Identify which cell holds the provided text, then report its (X, Y) central coordinate. 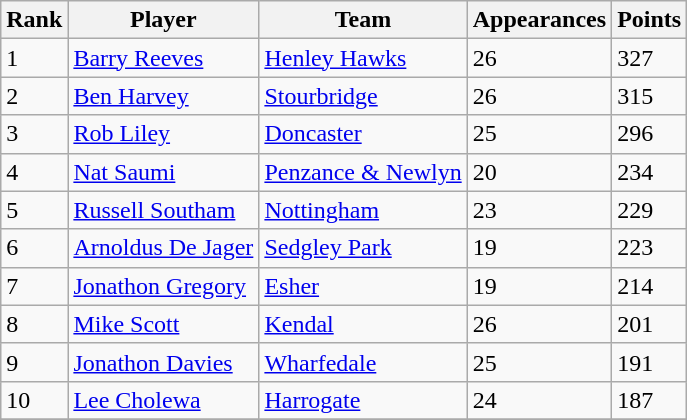
Esher (363, 286)
10 (34, 400)
24 (539, 400)
Rank (34, 20)
Arnoldus De Jager (164, 248)
296 (650, 134)
8 (34, 324)
Henley Hawks (363, 58)
201 (650, 324)
214 (650, 286)
Mike Scott (164, 324)
Wharfedale (363, 362)
Player (164, 20)
223 (650, 248)
234 (650, 172)
Ben Harvey (164, 96)
Lee Cholewa (164, 400)
Sedgley Park (363, 248)
Penzance & Newlyn (363, 172)
191 (650, 362)
20 (539, 172)
9 (34, 362)
3 (34, 134)
Harrogate (363, 400)
Points (650, 20)
Jonathon Davies (164, 362)
187 (650, 400)
2 (34, 96)
Team (363, 20)
7 (34, 286)
Doncaster (363, 134)
4 (34, 172)
315 (650, 96)
Kendal (363, 324)
229 (650, 210)
5 (34, 210)
Rob Liley (164, 134)
Russell Southam (164, 210)
Stourbridge (363, 96)
327 (650, 58)
Nottingham (363, 210)
Nat Saumi (164, 172)
Barry Reeves (164, 58)
Jonathon Gregory (164, 286)
6 (34, 248)
Appearances (539, 20)
23 (539, 210)
1 (34, 58)
